For the text-containing cell, return its midpoint in [x, y] coordinate format. 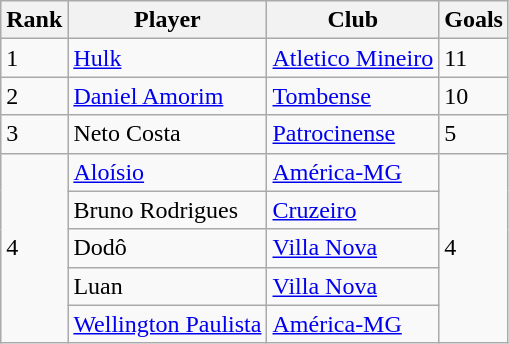
Neto Costa [168, 134]
Aloísio [168, 172]
Rank [34, 20]
11 [474, 58]
1 [34, 58]
5 [474, 134]
Dodô [168, 248]
Goals [474, 20]
Cruzeiro [353, 210]
10 [474, 96]
Atletico Mineiro [353, 58]
Club [353, 20]
2 [34, 96]
Bruno Rodrigues [168, 210]
Luan [168, 286]
Hulk [168, 58]
Daniel Amorim [168, 96]
Patrocinense [353, 134]
Tombense [353, 96]
Player [168, 20]
3 [34, 134]
Wellington Paulista [168, 324]
